Return the (X, Y) coordinate for the center point of the cell that contains the specified text.  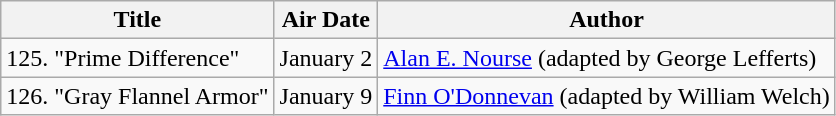
January 2 (326, 58)
Title (138, 20)
125. "Prime Difference" (138, 58)
January 9 (326, 96)
Air Date (326, 20)
Finn O'Donnevan (adapted by William Welch) (607, 96)
Alan E. Nourse (adapted by George Lefferts) (607, 58)
Author (607, 20)
126. "Gray Flannel Armor" (138, 96)
